Find where the given text appears and provide that cell's center as (X, Y) coordinate. 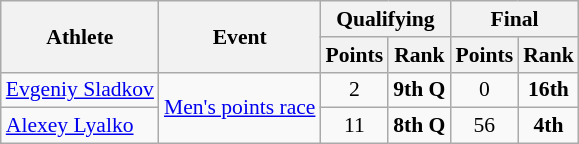
Alexey Lyalko (80, 126)
8th Q (419, 126)
2 (354, 90)
11 (354, 126)
4th (548, 126)
Evgeniy Sladkov (80, 90)
56 (484, 126)
Event (240, 36)
16th (548, 90)
Qualifying (385, 19)
Men's points race (240, 108)
9th Q (419, 90)
Final (514, 19)
Athlete (80, 36)
0 (484, 90)
